From the cell containing the given text, extract its center point as [x, y] coordinate. 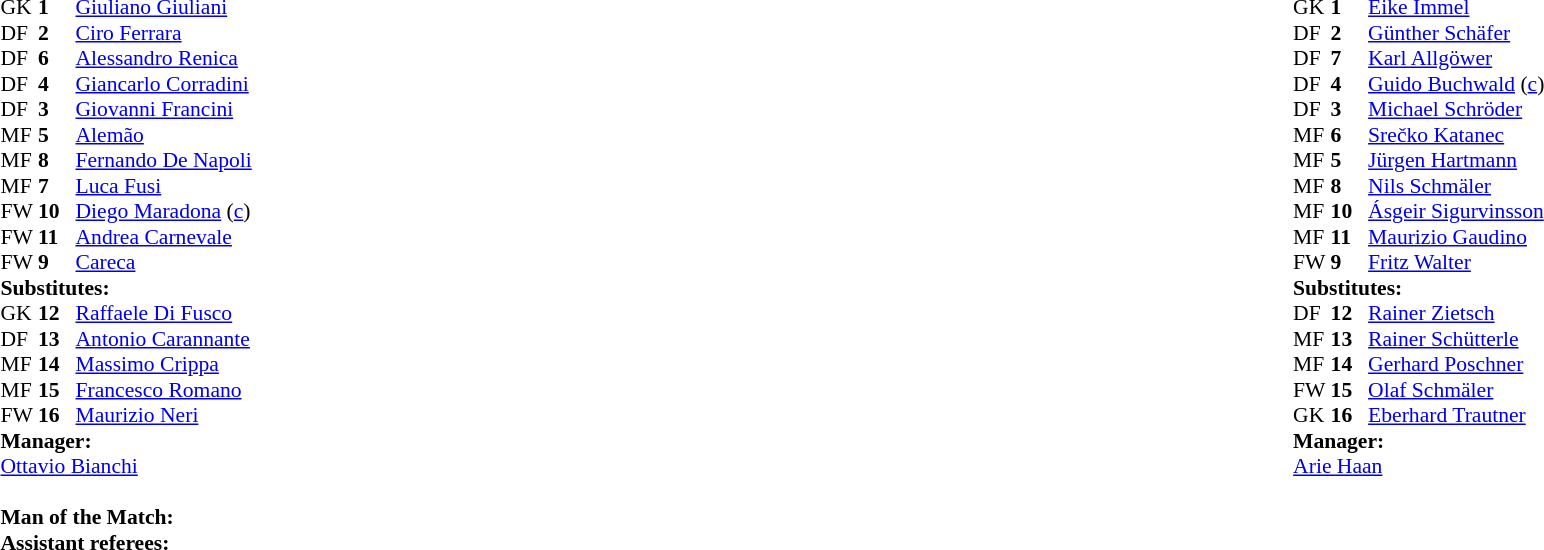
Maurizio Gaudino [1456, 237]
Guido Buchwald (c) [1456, 84]
Diego Maradona (c) [164, 211]
Alessandro Renica [164, 59]
Maurizio Neri [164, 415]
Antonio Carannante [164, 339]
Alemão [164, 135]
Raffaele Di Fusco [164, 313]
Ásgeir Sigurvinsson [1456, 211]
Fernando De Napoli [164, 161]
Srečko Katanec [1456, 135]
Olaf Schmäler [1456, 390]
Gerhard Poschner [1456, 365]
Luca Fusi [164, 186]
Ciro Ferrara [164, 33]
Günther Schäfer [1456, 33]
Rainer Schütterle [1456, 339]
Massimo Crippa [164, 365]
Andrea Carnevale [164, 237]
Careca [164, 263]
Eberhard Trautner [1456, 415]
Fritz Walter [1456, 263]
Arie Haan [1418, 467]
Giancarlo Corradini [164, 84]
Karl Allgöwer [1456, 59]
Giovanni Francini [164, 109]
Michael Schröder [1456, 109]
Jürgen Hartmann [1456, 161]
Francesco Romano [164, 390]
Nils Schmäler [1456, 186]
Rainer Zietsch [1456, 313]
